Return [x, y] of the center of cell containing provided text 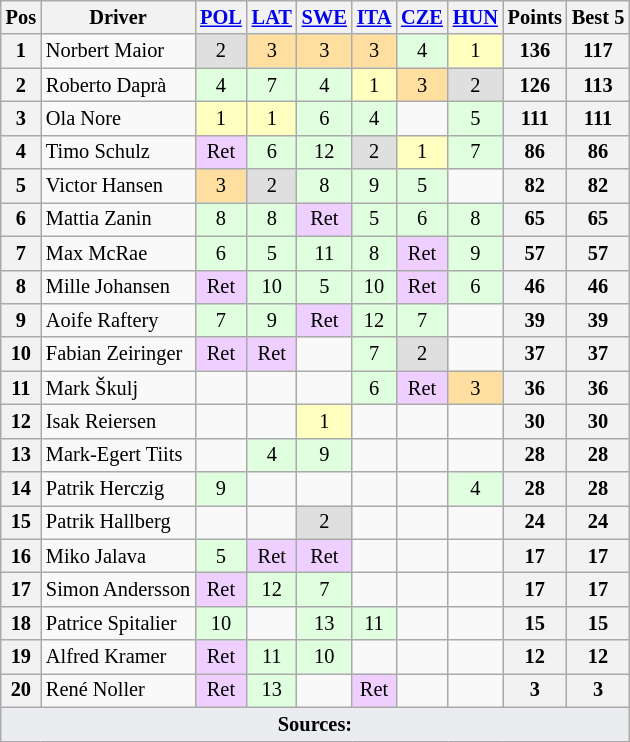
Victor Hansen [118, 186]
Patrik Hallberg [118, 522]
Roberto Daprà [118, 85]
Mille Johansen [118, 287]
Sources: [315, 724]
SWE [324, 17]
ITA [374, 17]
Isak Reiersen [118, 421]
117 [598, 51]
19 [21, 657]
18 [21, 623]
HUN [476, 17]
Points [535, 17]
16 [21, 556]
Patrice Spitalier [118, 623]
136 [535, 51]
Ola Nore [118, 118]
Pos [21, 17]
20 [21, 690]
Aoife Raftery [118, 320]
Miko Jalava [118, 556]
Alfred Kramer [118, 657]
Max McRae [118, 253]
Patrik Herczig [118, 489]
Timo Schulz [118, 152]
126 [535, 85]
Mattia Zanin [118, 219]
LAT [272, 17]
Fabian Zeiringer [118, 354]
Driver [118, 17]
Norbert Maior [118, 51]
Mark-Egert Tiits [118, 455]
Best 5 [598, 17]
14 [21, 489]
CZE [422, 17]
Simon Andersson [118, 589]
René Noller [118, 690]
POL [221, 17]
113 [598, 85]
Mark Škulj [118, 388]
